Find where the given text appears and provide that cell's center as (X, Y) coordinate. 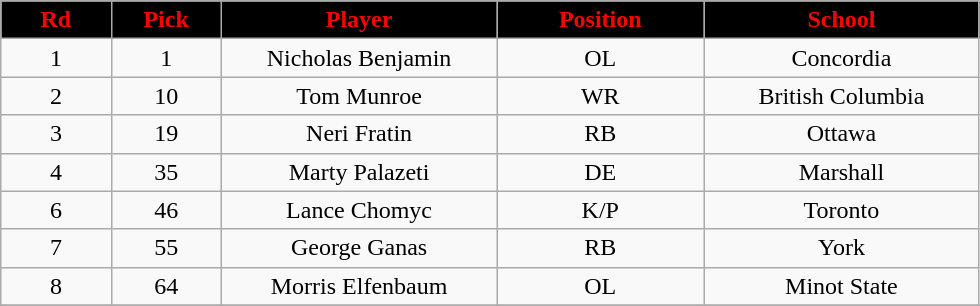
Rd (56, 20)
WR (600, 96)
Marty Palazeti (359, 172)
6 (56, 210)
Tom Munroe (359, 96)
Ottawa (842, 134)
2 (56, 96)
Morris Elfenbaum (359, 286)
Minot State (842, 286)
55 (166, 248)
Neri Fratin (359, 134)
York (842, 248)
Position (600, 20)
British Columbia (842, 96)
19 (166, 134)
7 (56, 248)
Nicholas Benjamin (359, 58)
Concordia (842, 58)
4 (56, 172)
Player (359, 20)
School (842, 20)
35 (166, 172)
3 (56, 134)
46 (166, 210)
K/P (600, 210)
Pick (166, 20)
64 (166, 286)
Toronto (842, 210)
George Ganas (359, 248)
8 (56, 286)
10 (166, 96)
Lance Chomyc (359, 210)
DE (600, 172)
Marshall (842, 172)
